Capture the cell that displays the provided text and extract its (x, y) central coordinate. 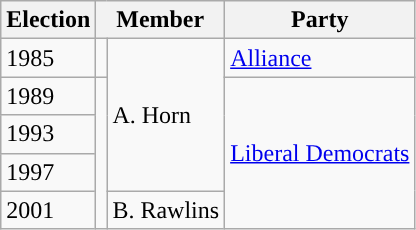
1993 (48, 134)
B. Rawlins (166, 210)
Liberal Democrats (320, 153)
A. Horn (166, 115)
1997 (48, 172)
Election (48, 20)
Member (160, 20)
1985 (48, 58)
2001 (48, 210)
1989 (48, 96)
Party (320, 20)
Alliance (320, 58)
